Return the [X, Y] coordinate for the center point of the cell that contains the specified text.  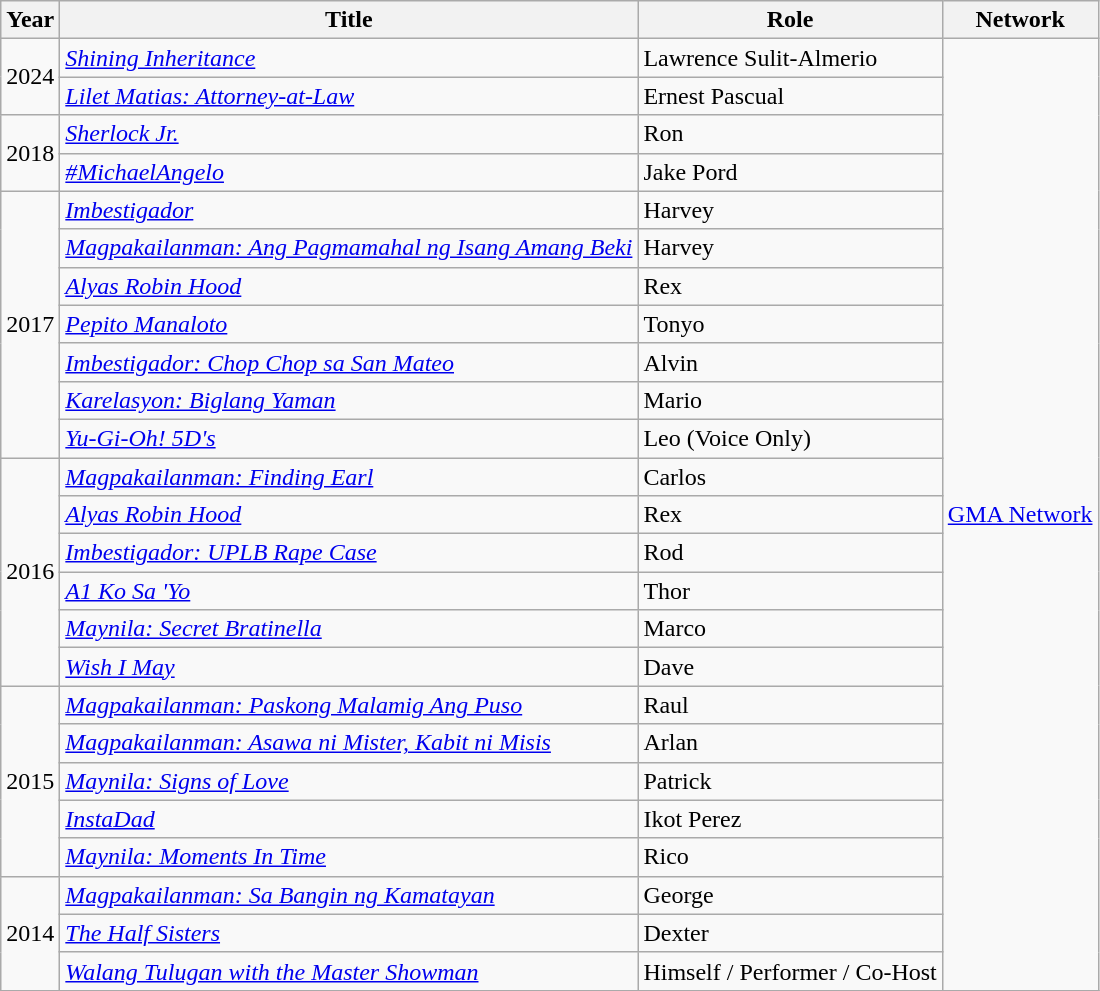
Title [349, 20]
Ernest Pascual [790, 96]
Magpakailanman: Sa Bangin ng Kamatayan [349, 895]
Magpakailanman: Finding Earl [349, 477]
Pepito Manaloto [349, 324]
Lawrence Sulit-Almerio [790, 58]
Karelasyon: Biglang Yaman [349, 400]
Maynila: Moments In Time [349, 857]
Magpakailanman: Asawa ni Mister, Kabit ni Misis [349, 743]
Year [30, 20]
Mario [790, 400]
Shining Inheritance [349, 58]
Leo (Voice Only) [790, 438]
Thor [790, 591]
#MichaelAngelo [349, 172]
Imbestigador [349, 210]
2018 [30, 153]
Himself / Performer / Co-Host [790, 971]
2024 [30, 77]
Tonyo [790, 324]
A1 Ko Sa 'Yo [349, 591]
Alvin [790, 362]
Rico [790, 857]
Maynila: Signs of Love [349, 781]
Arlan [790, 743]
Imbestigador: Chop Chop sa San Mateo [349, 362]
GMA Network [1020, 515]
Raul [790, 705]
Lilet Matias: Attorney-at-Law [349, 96]
2017 [30, 324]
Walang Tulugan with the Master Showman [349, 971]
2015 [30, 781]
Sherlock Jr. [349, 134]
Dave [790, 667]
Marco [790, 629]
Patrick [790, 781]
George [790, 895]
Yu-Gi-Oh! 5D's [349, 438]
The Half Sisters [349, 933]
Role [790, 20]
Imbestigador: UPLB Rape Case [349, 553]
Carlos [790, 477]
Rod [790, 553]
Wish I May [349, 667]
Ron [790, 134]
InstaDad [349, 819]
Magpakailanman: Paskong Malamig Ang Puso [349, 705]
Ikot Perez [790, 819]
Dexter [790, 933]
Network [1020, 20]
2014 [30, 933]
2016 [30, 572]
Maynila: Secret Bratinella [349, 629]
Jake Pord [790, 172]
Magpakailanman: Ang Pagmamahal ng Isang Amang Beki [349, 248]
